Identify which cell holds the provided text, then report its (X, Y) central coordinate. 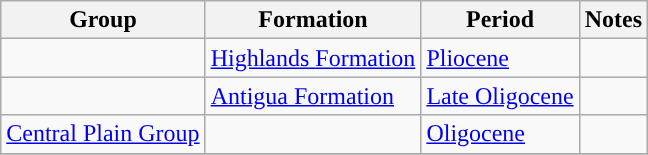
Period (500, 20)
Antigua Formation (313, 96)
Notes (613, 20)
Highlands Formation (313, 58)
Pliocene (500, 58)
Central Plain Group (103, 134)
Formation (313, 20)
Late Oligocene (500, 96)
Oligocene (500, 134)
Group (103, 20)
